Determine the (X, Y) coordinate at the center of the cell enclosing the given text.  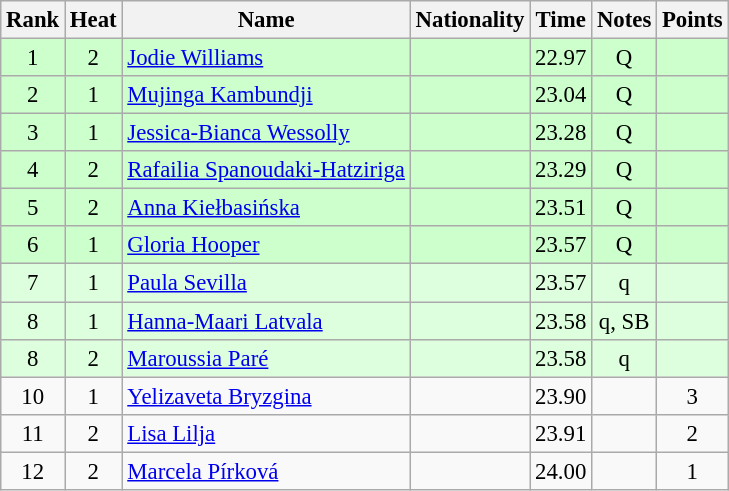
22.97 (561, 58)
11 (33, 433)
23.91 (561, 433)
23.28 (561, 133)
7 (33, 283)
Time (561, 20)
Heat (94, 20)
Notes (624, 20)
12 (33, 471)
Anna Kiełbasińska (266, 208)
Rank (33, 20)
23.51 (561, 208)
23.29 (561, 170)
Hanna-Maari Latvala (266, 321)
Paula Sevilla (266, 283)
Maroussia Paré (266, 358)
4 (33, 170)
Name (266, 20)
5 (33, 208)
23.04 (561, 95)
Gloria Hooper (266, 245)
6 (33, 245)
23.90 (561, 396)
Nationality (470, 20)
24.00 (561, 471)
Rafailia Spanoudaki-Hatziriga (266, 170)
Yelizaveta Bryzgina (266, 396)
Lisa Lilja (266, 433)
Jessica-Bianca Wessolly (266, 133)
Marcela Pírková (266, 471)
Jodie Williams (266, 58)
Mujinga Kambundji (266, 95)
q, SB (624, 321)
Points (692, 20)
10 (33, 396)
